Return the (x, y) coordinate for the center point of the cell that contains the specified text.  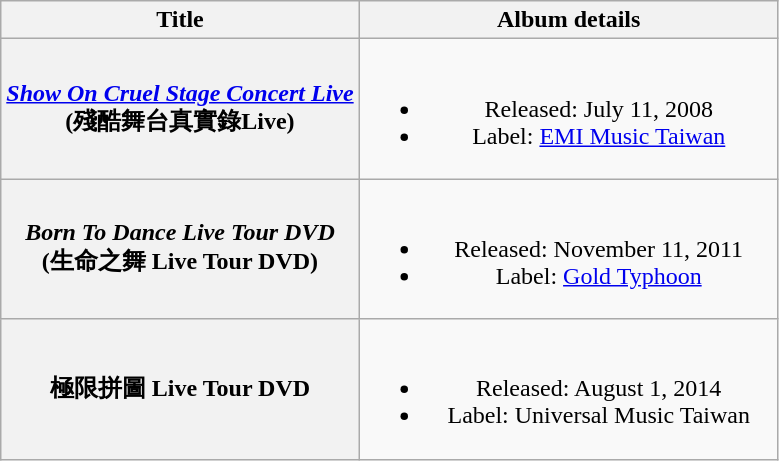
Released: November 11, 2011Label: Gold Typhoon (568, 249)
Show On Cruel Stage Concert Live(殘酷舞台真實錄Live) (180, 109)
Released: July 11, 2008Label: EMI Music Taiwan (568, 109)
Released: August 1, 2014Label: Universal Music Taiwan (568, 389)
Album details (568, 20)
極限拼圖 Live Tour DVD (180, 389)
Born To Dance Live Tour DVD(生命之舞 Live Tour DVD) (180, 249)
Title (180, 20)
